Detect which cell encompasses the target text, then output its [X, Y] center coordinate. 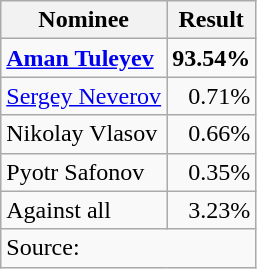
Result [212, 20]
Nominee [84, 20]
3.23% [212, 210]
0.66% [212, 134]
Nikolay Vlasov [84, 134]
Aman Tuleyev [84, 58]
Against all [84, 210]
0.35% [212, 172]
Source: [128, 248]
0.71% [212, 96]
93.54% [212, 58]
Sergey Neverov [84, 96]
Pyotr Safonov [84, 172]
